Identify which cell holds the provided text, then report its (x, y) central coordinate. 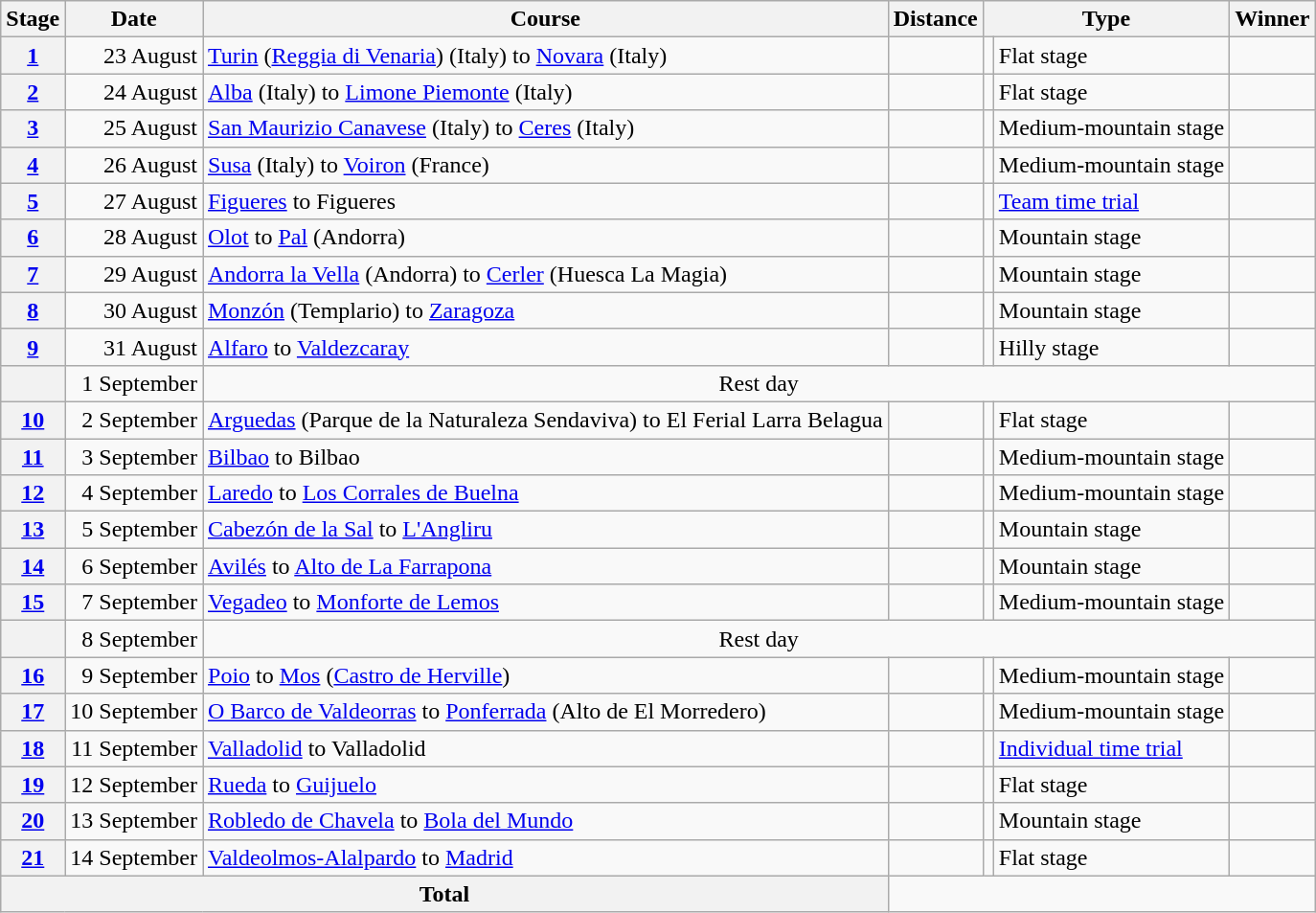
12 September (134, 785)
6 (33, 238)
Monzón (Templario) to Zaragoza (546, 310)
Date (134, 19)
23 August (134, 56)
8 September (134, 639)
21 (33, 857)
17 (33, 712)
Course (546, 19)
Stage (33, 19)
Alba (Italy) to Limone Piemonte (Italy) (546, 92)
6 September (134, 566)
Distance (935, 19)
Alfaro to Valdezcaray (546, 347)
30 August (134, 310)
14 September (134, 857)
Andorra la Vella (Andorra) to Cerler (Huesca La Magia) (546, 274)
Type (1105, 19)
5 (33, 201)
Figueres to Figueres (546, 201)
Valdeolmos-Alalpardo to Madrid (546, 857)
Susa (Italy) to Voiron (France) (546, 165)
9 (33, 347)
Winner (1272, 19)
Turin (Reggia di Venaria) (Italy) to Novara (Italy) (546, 56)
11 (33, 457)
Vegadeo to Monforte de Lemos (546, 603)
7 (33, 274)
1 September (134, 383)
27 August (134, 201)
20 (33, 821)
2 September (134, 420)
10 September (134, 712)
San Maurizio Canavese (Italy) to Ceres (Italy) (546, 128)
16 (33, 675)
31 August (134, 347)
8 (33, 310)
7 September (134, 603)
Olot to Pal (Andorra) (546, 238)
Rueda to Guijuelo (546, 785)
9 September (134, 675)
3 (33, 128)
28 August (134, 238)
Total (444, 894)
Hilly stage (1111, 347)
Individual time trial (1111, 748)
1 (33, 56)
18 (33, 748)
24 August (134, 92)
Poio to Mos (Castro de Herville) (546, 675)
13 September (134, 821)
Team time trial (1111, 201)
Cabezón de la Sal to L'Angliru (546, 530)
15 (33, 603)
12 (33, 493)
25 August (134, 128)
3 September (134, 457)
13 (33, 530)
Bilbao to Bilbao (546, 457)
O Barco de Valdeorras to Ponferrada (Alto de El Morredero) (546, 712)
Arguedas (Parque de la Naturaleza Sendaviva) to El Ferial Larra Belagua (546, 420)
2 (33, 92)
4 September (134, 493)
14 (33, 566)
Robledo de Chavela to Bola del Mundo (546, 821)
11 September (134, 748)
19 (33, 785)
Laredo to Los Corrales de Buelna (546, 493)
Valladolid to Valladolid (546, 748)
5 September (134, 530)
4 (33, 165)
10 (33, 420)
Avilés to Alto de La Farrapona (546, 566)
26 August (134, 165)
29 August (134, 274)
